From the cell containing the given text, extract its center point as [X, Y] coordinate. 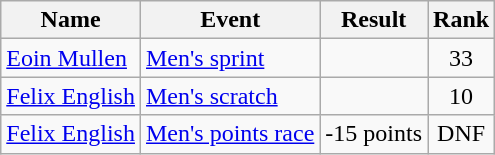
Result [374, 20]
Name [71, 20]
-15 points [374, 134]
Eoin Mullen [71, 58]
Men's points race [230, 134]
10 [462, 96]
Event [230, 20]
Men's scratch [230, 96]
DNF [462, 134]
Rank [462, 20]
Men's sprint [230, 58]
33 [462, 58]
